Determine the [x, y] coordinate at the center of the cell enclosing the given text.  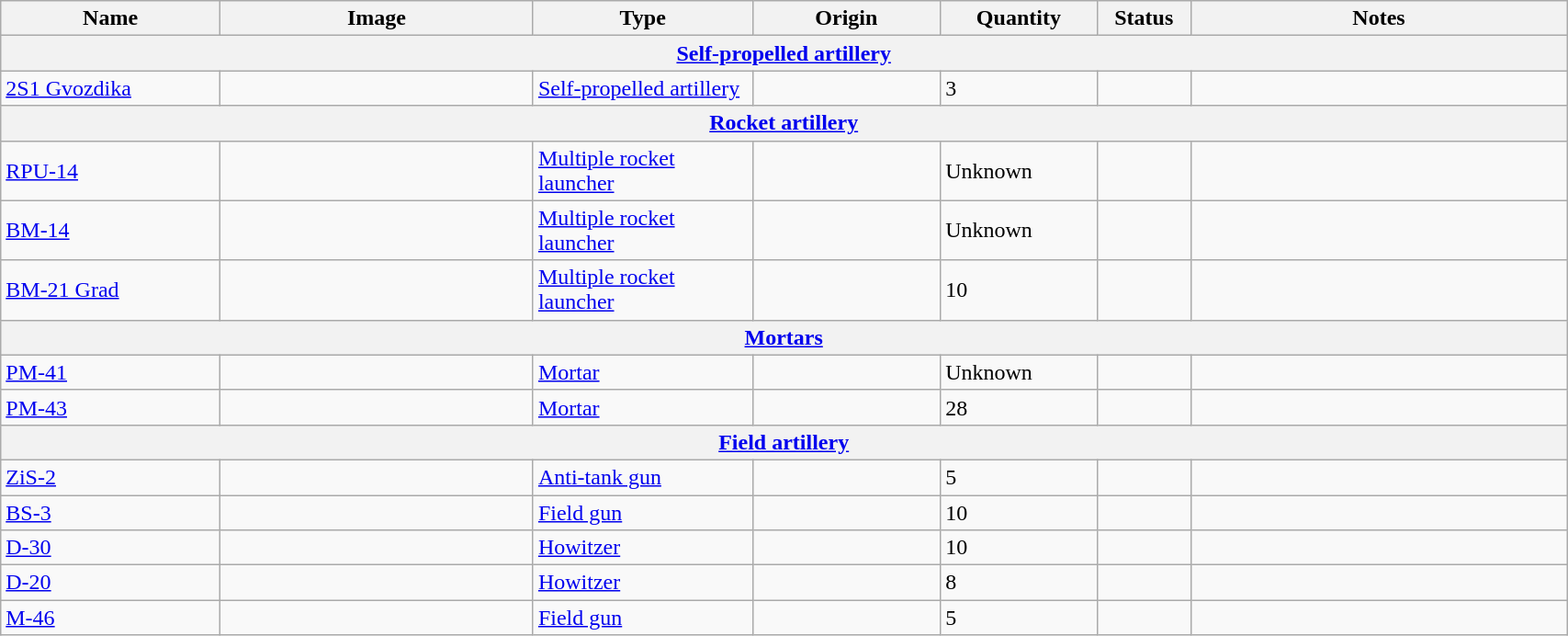
RPU-14 [110, 171]
Anti-tank gun [643, 477]
M-46 [110, 618]
D-30 [110, 548]
Rocket artillery [784, 123]
Origin [847, 18]
2S1 Gvozdika [110, 88]
Image [377, 18]
Type [643, 18]
8 [1019, 583]
3 [1019, 88]
Name [110, 18]
Field artillery [784, 442]
PM-41 [110, 372]
PM-43 [110, 407]
Notes [1378, 18]
ZiS-2 [110, 477]
BM-14 [110, 230]
BS-3 [110, 512]
Status [1144, 18]
28 [1019, 407]
D-20 [110, 583]
Mortars [784, 337]
Quantity [1019, 18]
BM-21 Grad [110, 290]
